Pinpoint the cell where the given text exists, returning its [X, Y] midpoint coordinate. 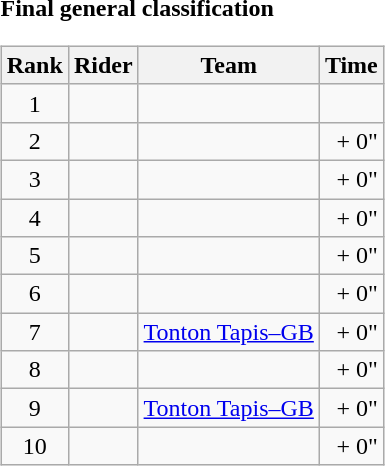
Team [228, 65]
3 [34, 179]
2 [34, 141]
5 [34, 256]
10 [34, 446]
4 [34, 217]
7 [34, 332]
9 [34, 408]
Rider [103, 65]
1 [34, 103]
Time [351, 65]
8 [34, 370]
6 [34, 294]
Rank [34, 65]
